From the cell containing the given text, extract its center point as (X, Y) coordinate. 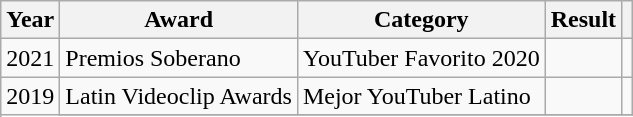
Latin Videoclip Awards (179, 96)
2019 (30, 96)
Result (583, 20)
Category (421, 20)
2021 (30, 58)
Award (179, 20)
Premios Soberano (179, 58)
Year (30, 20)
Mejor YouTuber Latino (421, 96)
YouTuber Favorito 2020 (421, 58)
